Identify which cell holds the provided text, then report its (X, Y) central coordinate. 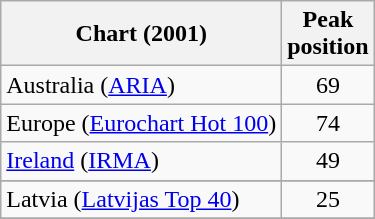
69 (328, 85)
49 (328, 161)
Europe (Eurochart Hot 100) (142, 123)
25 (328, 199)
74 (328, 123)
Peakposition (328, 34)
Australia (ARIA) (142, 85)
Chart (2001) (142, 34)
Ireland (IRMA) (142, 161)
Latvia (Latvijas Top 40) (142, 199)
